Search for the cell housing the specified text and yield its (x, y) center coordinate. 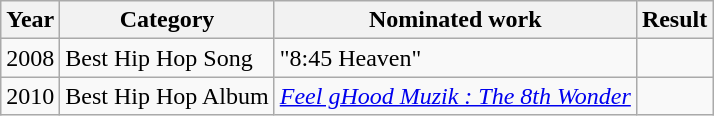
Year (30, 20)
2008 (30, 58)
Feel gHood Muzik : The 8th Wonder (455, 96)
Category (167, 20)
"8:45 Heaven" (455, 58)
Result (674, 20)
Best Hip Hop Album (167, 96)
Nominated work (455, 20)
2010 (30, 96)
Best Hip Hop Song (167, 58)
